For the text-containing cell, return its midpoint in [X, Y] coordinate format. 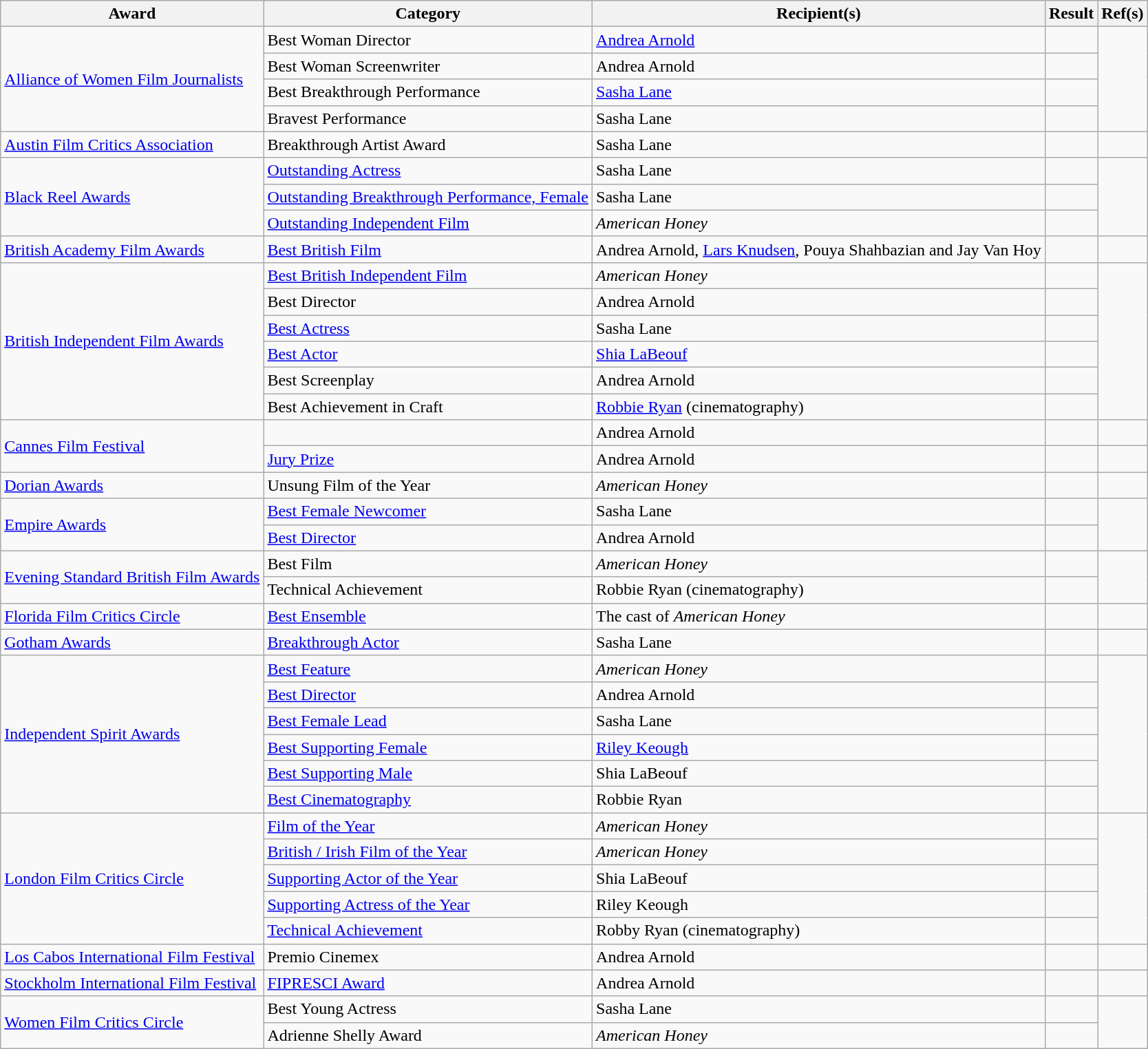
Best British Independent Film [428, 275]
Outstanding Actress [428, 171]
Best Actress [428, 328]
Best British Film [428, 249]
Premio Cinemex [428, 957]
Best Woman Director [428, 40]
Category [428, 14]
Independent Spirit Awards [132, 734]
Best Ensemble [428, 616]
Award [132, 14]
Best Cinematography [428, 800]
Supporting Actor of the Year [428, 878]
Dorian Awards [132, 485]
Best Film [428, 564]
The cast of American Honey [819, 616]
Best Woman Screenwriter [428, 66]
Best Feature [428, 668]
Black Reel Awards [132, 197]
British Independent Film Awards [132, 341]
Best Achievement in Craft [428, 407]
FIPRESCI Award [428, 983]
Gotham Awards [132, 642]
Cannes Film Festival [132, 446]
Women Film Critics Circle [132, 1022]
Recipient(s) [819, 14]
Outstanding Breakthrough Performance, Female [428, 197]
Breakthrough Artist Award [428, 145]
Bravest Performance [428, 118]
London Film Critics Circle [132, 878]
Best Female Newcomer [428, 511]
British Academy Film Awards [132, 249]
Best Female Lead [428, 721]
Evening Standard British Film Awards [132, 577]
Florida Film Critics Circle [132, 616]
Empire Awards [132, 524]
Ref(s) [1123, 14]
Los Cabos International Film Festival [132, 957]
Unsung Film of the Year [428, 485]
Best Young Actress [428, 1009]
Adrienne Shelly Award [428, 1035]
Best Supporting Male [428, 774]
Andrea Arnold, Lars Knudsen, Pouya Shahbazian and Jay Van Hoy [819, 249]
Alliance of Women Film Journalists [132, 79]
Austin Film Critics Association [132, 145]
Robby Ryan (cinematography) [819, 931]
Jury Prize [428, 459]
Best Screenplay [428, 381]
British / Irish Film of the Year [428, 852]
Supporting Actress of the Year [428, 904]
Best Actor [428, 354]
Film of the Year [428, 826]
Outstanding Independent Film [428, 223]
Result [1071, 14]
Breakthrough Actor [428, 642]
Robbie Ryan [819, 800]
Stockholm International Film Festival [132, 983]
Best Supporting Female [428, 747]
Best Breakthrough Performance [428, 92]
